Locate the cell with the specified text and output its [x, y] center coordinate. 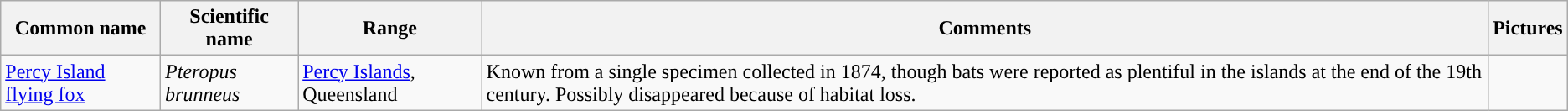
Common name [80, 29]
Percy Islands, Queensland [390, 82]
Range [390, 29]
Scientific name [230, 29]
Pictures [1528, 29]
Pteropus brunneus [230, 82]
Percy Island flying fox [80, 82]
Comments [985, 29]
